Determine the (X, Y) coordinate at the center of the cell enclosing the given text.  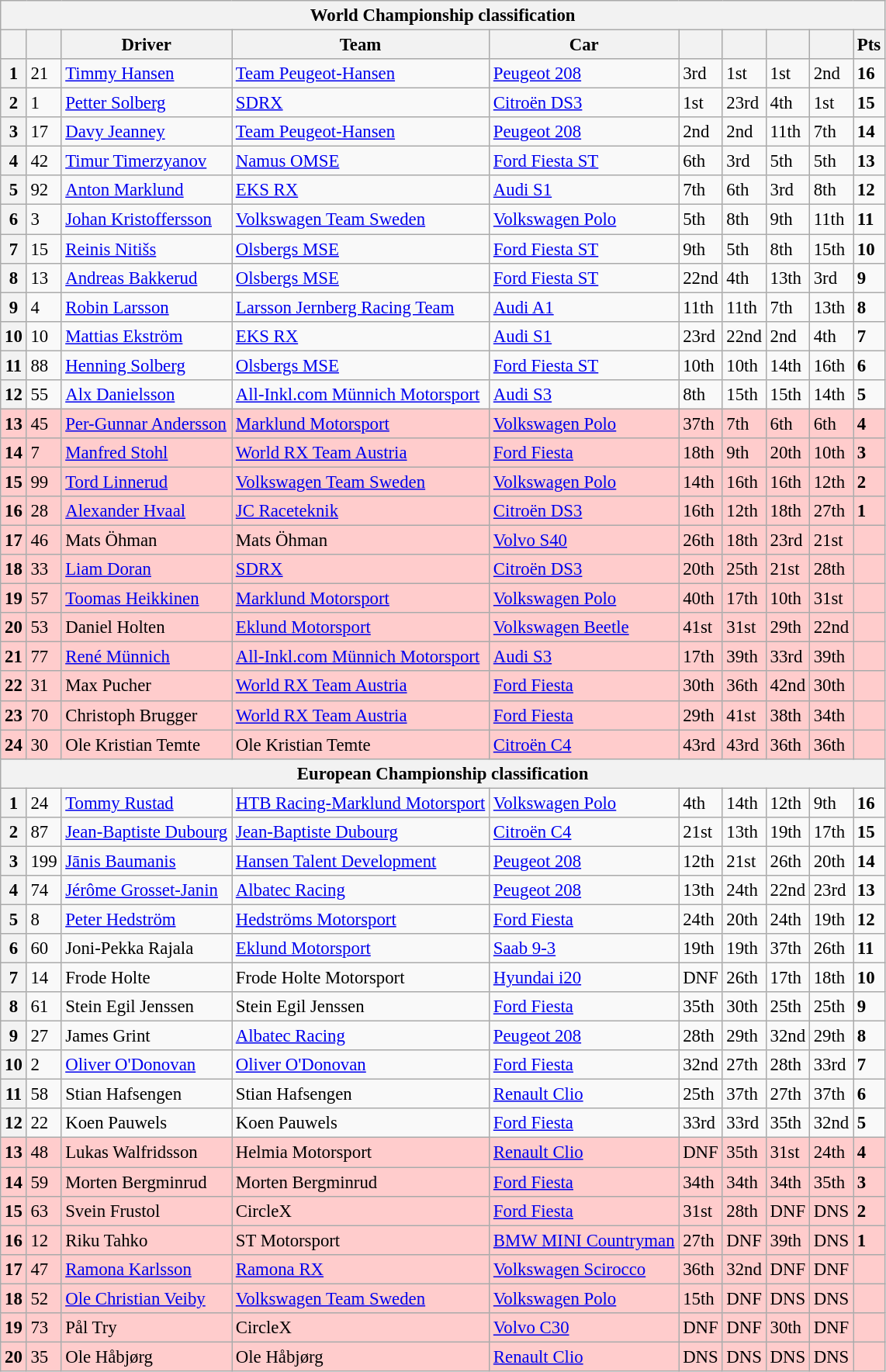
35 (43, 1356)
48 (43, 1153)
Jānis Baumanis (147, 861)
Volkswagen Beetle (584, 627)
33 (43, 569)
Alexander Hvaal (147, 511)
Pts (869, 45)
Riku Tahko (147, 1240)
92 (43, 190)
Timmy Hansen (147, 74)
Ole Christian Veiby (147, 1298)
Timur Timerzyanov (147, 161)
23 (14, 715)
77 (43, 657)
Peter Hedström (147, 919)
42 (43, 161)
70 (43, 715)
Helmia Motorsport (360, 1153)
30 (43, 745)
31 (43, 686)
Alx Danielsson (147, 395)
Joni-Pekka Rajala (147, 949)
Ramona RX (360, 1269)
Jérôme Grosset-Janin (147, 890)
Namus OMSE (360, 161)
74 (43, 890)
René Münnich (147, 657)
Mattias Ekström (147, 336)
Petter Solberg (147, 103)
Hedströms Motorsport (360, 919)
Audi A1 (584, 307)
46 (43, 541)
World Championship classification (443, 16)
Christoph Brugger (147, 715)
Hansen Talent Development (360, 861)
38th (787, 715)
Liam Doran (147, 569)
55 (43, 395)
BMW MINI Countryman (584, 1240)
European Championship classification (443, 773)
Henning Solberg (147, 365)
99 (43, 482)
Ramona Karlsson (147, 1269)
87 (43, 832)
Volkswagen Scirocco (584, 1269)
Andreas Bakkerud (147, 278)
Lukas Walfridsson (147, 1153)
Saab 9-3 (584, 949)
73 (43, 1328)
58 (43, 1094)
HTB Racing-Marklund Motorsport (360, 803)
59 (43, 1182)
Davy Jeanney (147, 132)
Tord Linnerud (147, 482)
57 (43, 599)
27 (43, 1036)
28 (43, 511)
Robin Larsson (147, 307)
199 (43, 861)
47 (43, 1269)
Johan Kristoffersson (147, 219)
40th (701, 599)
Reinis Nitišs (147, 249)
Car (584, 45)
Per-Gunnar Andersson (147, 423)
Frode Holte (147, 978)
Tommy Rustad (147, 803)
Svein Frustol (147, 1211)
JC Raceteknik (360, 511)
James Grint (147, 1036)
Pål Try (147, 1328)
53 (43, 627)
ST Motorsport (360, 1240)
Volvo C30 (584, 1328)
Anton Marklund (147, 190)
Volvo S40 (584, 541)
88 (43, 365)
Manfred Stohl (147, 453)
Team (360, 45)
60 (43, 949)
63 (43, 1211)
42nd (787, 686)
Toomas Heikkinen (147, 599)
Daniel Holten (147, 627)
61 (43, 1007)
Frode Holte Motorsport (360, 978)
45 (43, 423)
Hyundai i20 (584, 978)
Driver (147, 45)
Larsson Jernberg Racing Team (360, 307)
52 (43, 1298)
Max Pucher (147, 686)
